Capture the cell that displays the provided text and extract its (x, y) central coordinate. 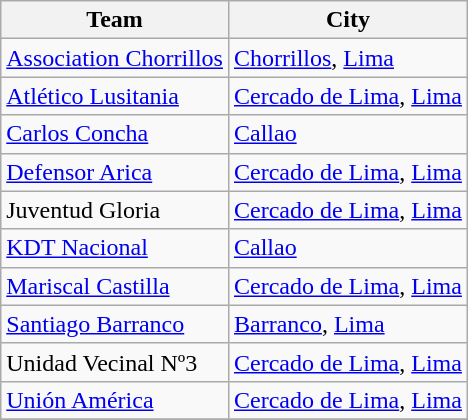
Juventud Gloria (115, 210)
Unidad Vecinal Nº3 (115, 362)
Defensor Arica (115, 172)
Barranco, Lima (348, 324)
Chorrillos, Lima (348, 58)
City (348, 20)
Santiago Barranco (115, 324)
Carlos Concha (115, 134)
KDT Nacional (115, 248)
Association Chorrillos (115, 58)
Atlético Lusitania (115, 96)
Unión América (115, 400)
Mariscal Castilla (115, 286)
Team (115, 20)
